Identify which cell holds the provided text, then report its [X, Y] central coordinate. 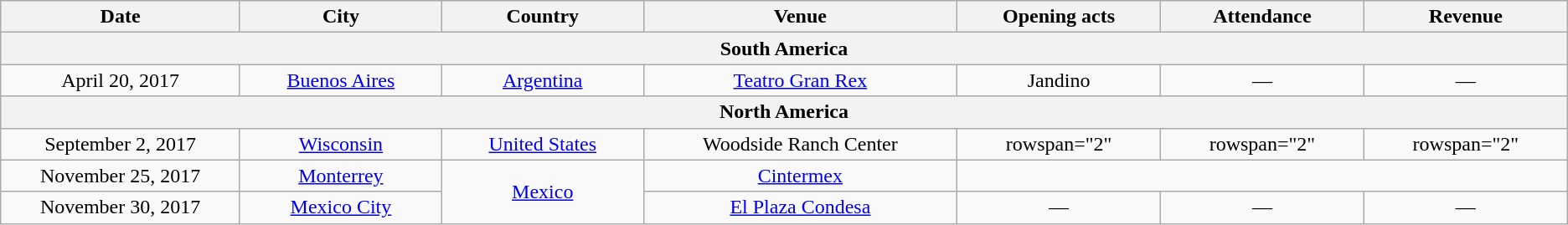
April 20, 2017 [121, 80]
North America [784, 112]
Country [543, 17]
Date [121, 17]
South America [784, 49]
City [340, 17]
Monterrey [340, 176]
Argentina [543, 80]
Teatro Gran Rex [801, 80]
El Plaza Condesa [801, 207]
Opening acts [1059, 17]
United States [543, 144]
September 2, 2017 [121, 144]
November 30, 2017 [121, 207]
November 25, 2017 [121, 176]
Cintermex [801, 176]
Attendance [1263, 17]
Mexico City [340, 207]
Mexico [543, 192]
Revenue [1466, 17]
Buenos Aires [340, 80]
Wisconsin [340, 144]
Venue [801, 17]
Jandino [1059, 80]
Woodside Ranch Center [801, 144]
